Capture the cell that displays the provided text and extract its [X, Y] central coordinate. 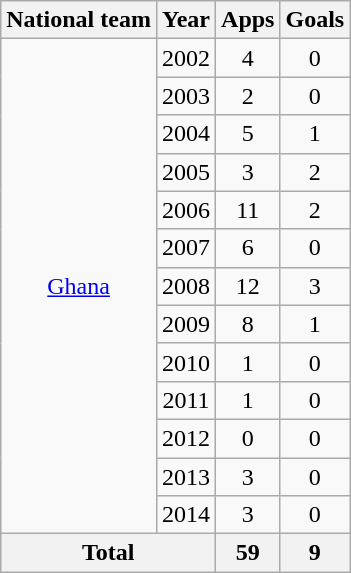
2007 [186, 248]
2013 [186, 477]
2004 [186, 134]
2014 [186, 515]
2005 [186, 172]
2003 [186, 96]
11 [248, 210]
8 [248, 324]
5 [248, 134]
Goals [315, 20]
Total [108, 553]
National team [79, 20]
2002 [186, 58]
2012 [186, 438]
9 [315, 553]
2009 [186, 324]
6 [248, 248]
Year [186, 20]
2010 [186, 362]
Ghana [79, 286]
59 [248, 553]
2011 [186, 400]
4 [248, 58]
Apps [248, 20]
2008 [186, 286]
12 [248, 286]
2006 [186, 210]
